Output the (X, Y) coordinate of the center of the cell containing the given text.  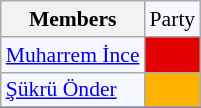
Party (173, 19)
Şükrü Önder (73, 90)
Muharrem İnce (73, 55)
Members (73, 19)
